Identify which cell holds the provided text, then report its (x, y) central coordinate. 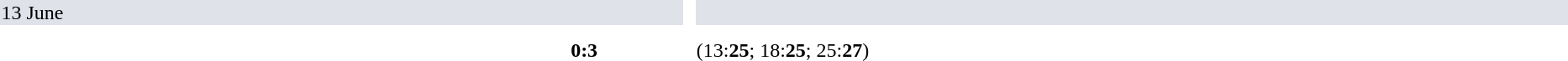
13 June (341, 13)
